Determine the (X, Y) coordinate at the center of the cell enclosing the given text.  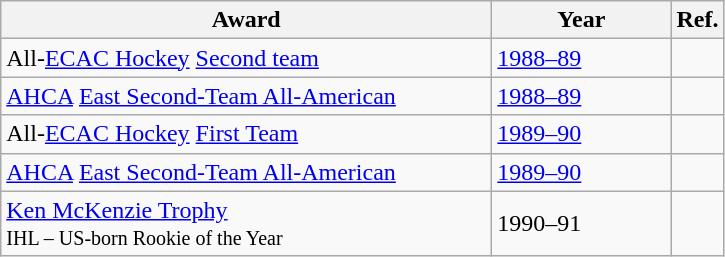
Ref. (698, 20)
1990–91 (582, 224)
Award (246, 20)
Year (582, 20)
All-ECAC Hockey First Team (246, 134)
All-ECAC Hockey Second team (246, 58)
Ken McKenzie TrophyIHL – US-born Rookie of the Year (246, 224)
